Find where the given text appears and provide that cell's center as [x, y] coordinate. 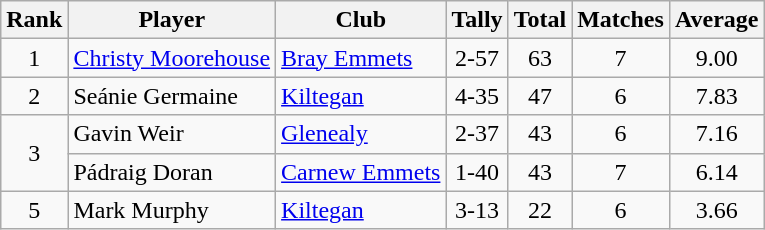
63 [540, 58]
6.14 [716, 172]
Gavin Weir [172, 134]
7.16 [716, 134]
22 [540, 210]
2 [34, 96]
2-37 [477, 134]
Seánie Germaine [172, 96]
Glenealy [361, 134]
Mark Murphy [172, 210]
4-35 [477, 96]
Total [540, 20]
3.66 [716, 210]
47 [540, 96]
1 [34, 58]
Average [716, 20]
1-40 [477, 172]
2-57 [477, 58]
7.83 [716, 96]
Player [172, 20]
Bray Emmets [361, 58]
Club [361, 20]
Rank [34, 20]
3 [34, 153]
Matches [621, 20]
Christy Moorehouse [172, 58]
5 [34, 210]
3-13 [477, 210]
Carnew Emmets [361, 172]
Tally [477, 20]
9.00 [716, 58]
Pádraig Doran [172, 172]
